From the cell containing the given text, extract its center point as (x, y) coordinate. 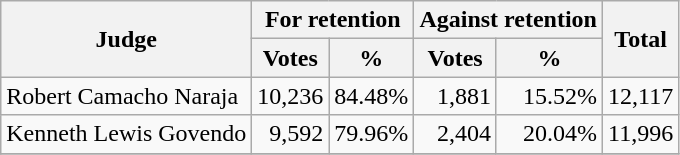
79.96% (372, 134)
9,592 (290, 134)
12,117 (641, 96)
1,881 (456, 96)
For retention (333, 20)
Against retention (508, 20)
2,404 (456, 134)
Kenneth Lewis Govendo (126, 134)
15.52% (549, 96)
Total (641, 39)
11,996 (641, 134)
10,236 (290, 96)
20.04% (549, 134)
84.48% (372, 96)
Judge (126, 39)
Robert Camacho Naraja (126, 96)
